From the cell containing the given text, extract its center point as [X, Y] coordinate. 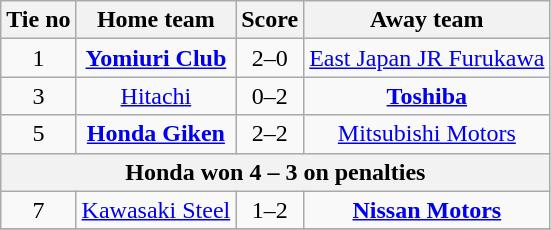
Hitachi [156, 96]
Yomiuri Club [156, 58]
Honda won 4 – 3 on penalties [276, 172]
Honda Giken [156, 134]
1–2 [270, 210]
3 [38, 96]
Toshiba [427, 96]
Away team [427, 20]
2–0 [270, 58]
Home team [156, 20]
7 [38, 210]
2–2 [270, 134]
Nissan Motors [427, 210]
Score [270, 20]
East Japan JR Furukawa [427, 58]
Tie no [38, 20]
Kawasaki Steel [156, 210]
0–2 [270, 96]
5 [38, 134]
Mitsubishi Motors [427, 134]
1 [38, 58]
